Return (X, Y) of the center of cell containing provided text 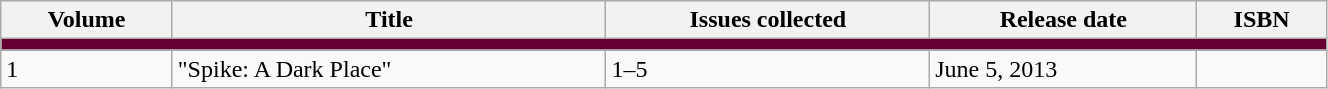
Volume (87, 20)
Title (389, 20)
Release date (1064, 20)
1 (87, 69)
"Spike: A Dark Place" (389, 69)
June 5, 2013 (1064, 69)
ISBN (1262, 20)
Issues collected (768, 20)
1–5 (768, 69)
